Determine the [X, Y] coordinate at the center of the cell enclosing the given text.  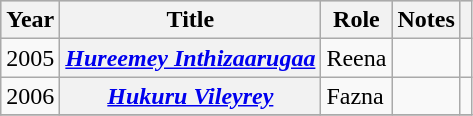
Role [356, 20]
2005 [30, 58]
Title [190, 20]
Hukuru Vileyrey [190, 96]
2006 [30, 96]
Fazna [356, 96]
Notes [426, 20]
Year [30, 20]
Hureemey Inthizaarugaa [190, 58]
Reena [356, 58]
